Pinpoint the cell where the given text exists, returning its [X, Y] midpoint coordinate. 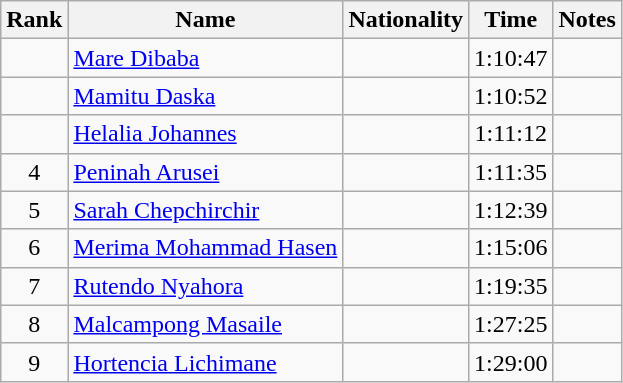
6 [34, 248]
1:19:35 [511, 286]
1:27:25 [511, 324]
Helalia Johannes [206, 134]
1:10:52 [511, 96]
Time [511, 20]
Peninah Arusei [206, 172]
Rank [34, 20]
Merima Mohammad Hasen [206, 248]
Hortencia Lichimane [206, 362]
8 [34, 324]
1:11:35 [511, 172]
Rutendo Nyahora [206, 286]
Name [206, 20]
1:11:12 [511, 134]
Sarah Chepchirchir [206, 210]
1:12:39 [511, 210]
1:29:00 [511, 362]
4 [34, 172]
9 [34, 362]
Mamitu Daska [206, 96]
Mare Dibaba [206, 58]
1:15:06 [511, 248]
7 [34, 286]
Nationality [406, 20]
Malcampong Masaile [206, 324]
1:10:47 [511, 58]
Notes [587, 20]
5 [34, 210]
